From the cell containing the given text, extract its center point as [x, y] coordinate. 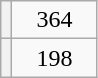
364 [55, 20]
198 [55, 58]
